Return [x, y] of the center of cell containing provided text 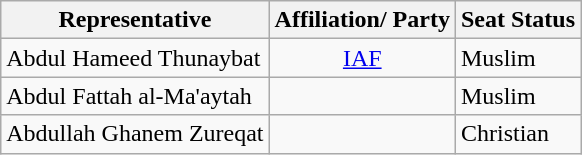
Seat Status [518, 20]
Abdullah Ghanem Zureqat [135, 134]
Abdul Fattah al-Ma'aytah [135, 96]
IAF [362, 58]
Christian [518, 134]
Representative [135, 20]
Abdul Hameed Thunaybat [135, 58]
Affiliation/ Party [362, 20]
